Search for the cell housing the specified text and yield its (x, y) center coordinate. 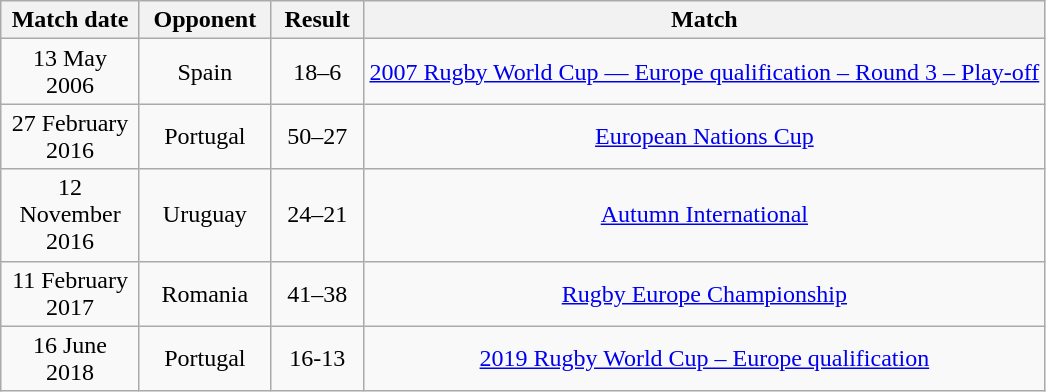
41–38 (317, 294)
Autumn International (704, 215)
Spain (204, 72)
27 February 2016 (70, 136)
18–6 (317, 72)
Uruguay (204, 215)
European Nations Cup (704, 136)
16 June 2018 (70, 358)
16-13 (317, 358)
Match date (70, 20)
Match (704, 20)
2007 Rugby World Cup — Europe qualification – Round 3 – Play-off (704, 72)
Romania (204, 294)
Rugby Europe Championship (704, 294)
2019 Rugby World Cup – Europe qualification (704, 358)
11 February 2017 (70, 294)
24–21 (317, 215)
13 May 2006 (70, 72)
12 November 2016 (70, 215)
50–27 (317, 136)
Result (317, 20)
Opponent (204, 20)
